Identify which cell holds the provided text, then report its [x, y] central coordinate. 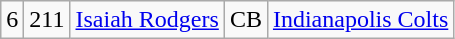
6 [12, 20]
CB [246, 20]
211 [47, 20]
Indianapolis Colts [360, 20]
Isaiah Rodgers [147, 20]
